Return (x, y) of the center of cell containing provided text 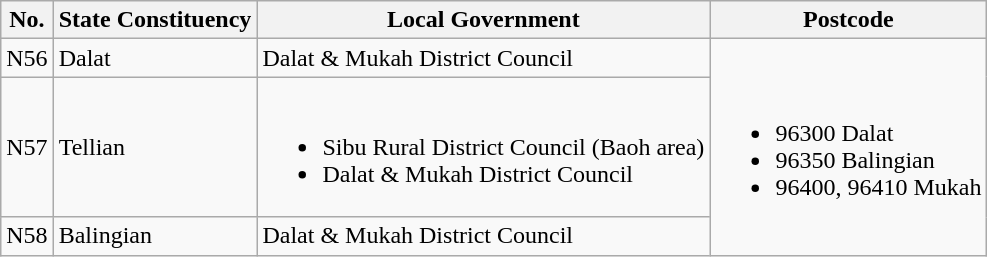
No. (27, 20)
N56 (27, 58)
Dalat (155, 58)
Balingian (155, 236)
96300 Dalat96350 Balingian96400, 96410 Mukah (848, 147)
Postcode (848, 20)
Tellian (155, 147)
N58 (27, 236)
Local Government (484, 20)
State Constituency (155, 20)
Sibu Rural District Council (Baoh area)Dalat & Mukah District Council (484, 147)
N57 (27, 147)
